Locate the cell with the specified text and output its (x, y) center coordinate. 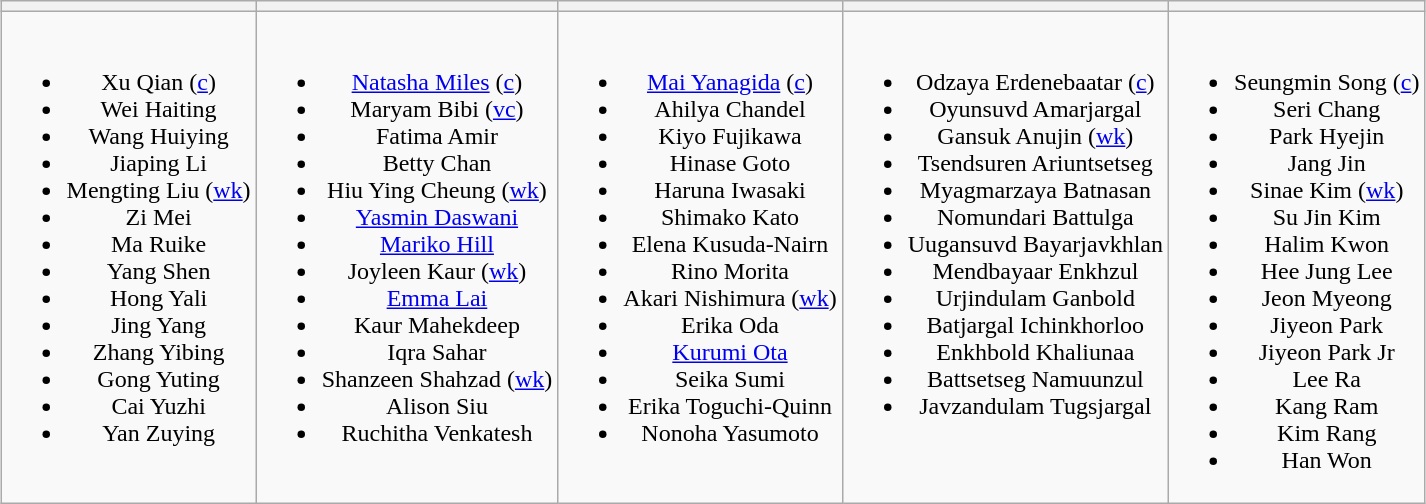
Xu Qian (c)Wei HaitingWang HuiyingJiaping LiMengting Liu (wk)Zi MeiMa RuikeYang ShenHong YaliJing YangZhang YibingGong YutingCai YuzhiYan Zuying (128, 258)
